Find where the given text appears and provide that cell's center as (X, Y) coordinate. 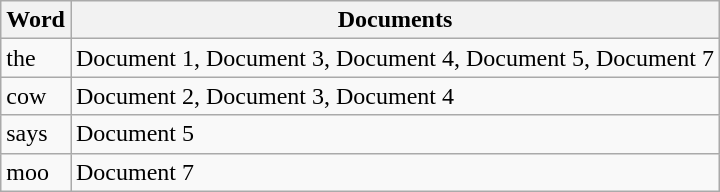
Document 2, Document 3, Document 4 (394, 96)
Word (36, 20)
Document 7 (394, 172)
says (36, 134)
Document 5 (394, 134)
the (36, 58)
Documents (394, 20)
Document 1, Document 3, Document 4, Document 5, Document 7 (394, 58)
moo (36, 172)
cow (36, 96)
